Search for the cell housing the specified text and yield its [x, y] center coordinate. 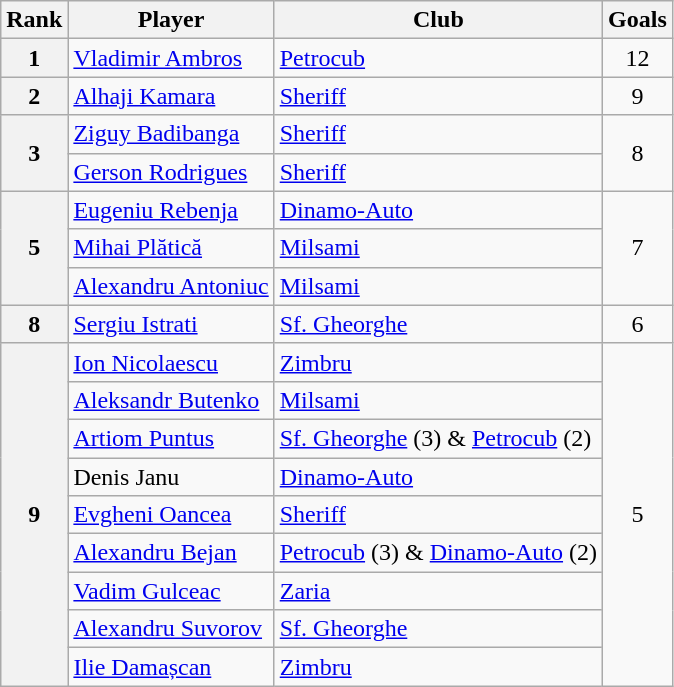
Vladimir Ambros [171, 58]
1 [34, 58]
Alexandru Bejan [171, 553]
Ziguy Badibanga [171, 134]
Ion Nicolaescu [171, 362]
Player [171, 20]
6 [638, 324]
Eugeniu Rebenja [171, 210]
Alexandru Suvorov [171, 629]
Sf. Gheorghe (3) & Petrocub (2) [438, 438]
Evgheni Oancea [171, 515]
3 [34, 153]
Ilie Damașcan [171, 667]
Artiom Puntus [171, 438]
Petrocub (3) & Dinamo-Auto (2) [438, 553]
Zaria [438, 591]
Petrocub [438, 58]
Club [438, 20]
Denis Janu [171, 477]
12 [638, 58]
2 [34, 96]
Goals [638, 20]
7 [638, 248]
Gerson Rodrigues [171, 172]
Mihai Plătică [171, 248]
Rank [34, 20]
Vadim Gulceac [171, 591]
Sergiu Istrati [171, 324]
Aleksandr Butenko [171, 400]
Alexandru Antoniuc [171, 286]
Alhaji Kamara [171, 96]
